Capture the cell that displays the provided text and extract its (X, Y) central coordinate. 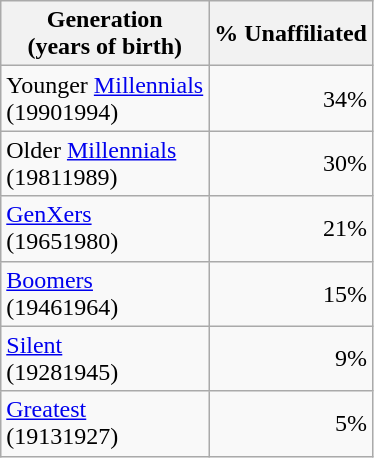
% Unaffiliated (291, 34)
Generation(years of birth) (105, 34)
5% (291, 424)
GenXers(19651980) (105, 228)
Silent(19281945) (105, 358)
Boomers(19461964) (105, 294)
Younger Millennials(19901994) (105, 98)
15% (291, 294)
34% (291, 98)
30% (291, 164)
Older Millennials(19811989) (105, 164)
9% (291, 358)
Greatest(19131927) (105, 424)
21% (291, 228)
